Provide the (x, y) coordinate of the cell's center where the given text is located.  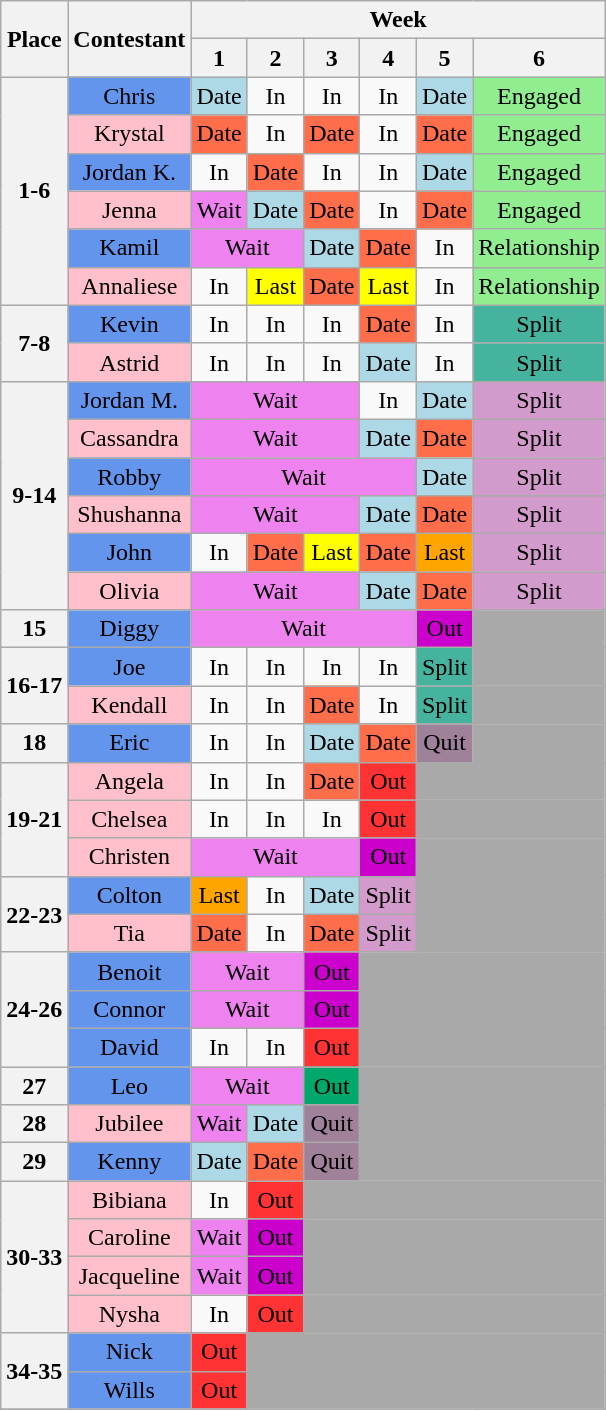
28 (34, 1124)
Jacqueline (130, 1276)
Annaliese (130, 286)
16-17 (34, 686)
Benoit (130, 971)
Kenny (130, 1162)
Kendall (130, 705)
Kevin (130, 324)
Christen (130, 857)
1 (219, 58)
Olivia (130, 591)
6 (539, 58)
15 (34, 629)
Nysha (130, 1314)
Week (398, 20)
Caroline (130, 1238)
29 (34, 1162)
9-14 (34, 495)
Krystal (130, 134)
30-33 (34, 1257)
7-8 (34, 343)
Diggy (130, 629)
Kamil (130, 248)
Chelsea (130, 819)
Eric (130, 743)
27 (34, 1085)
Leo (130, 1085)
Bibiana (130, 1200)
Tia (130, 933)
Jordan M. (130, 400)
2 (275, 58)
Jubilee (130, 1124)
Chris (130, 96)
Jordan K. (130, 172)
4 (388, 58)
Connor (130, 1009)
Jenna (130, 210)
Nick (130, 1352)
Astrid (130, 362)
22-23 (34, 914)
18 (34, 743)
24-26 (34, 1009)
3 (332, 58)
Cassandra (130, 438)
Shushanna (130, 515)
David (130, 1047)
Angela (130, 781)
19-21 (34, 819)
Robby (130, 477)
John (130, 553)
5 (444, 58)
1-6 (34, 191)
Colton (130, 895)
34-35 (34, 1371)
Wills (130, 1390)
Joe (130, 667)
Place (34, 39)
Contestant (130, 39)
